Output the (X, Y) coordinate of the center of the cell containing the given text.  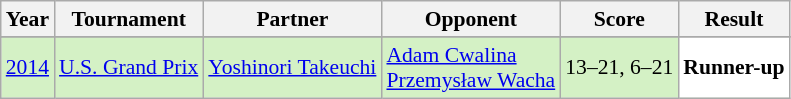
Opponent (470, 19)
Yoshinori Takeuchi (292, 68)
Score (619, 19)
Adam Cwalina Przemysław Wacha (470, 68)
Runner-up (734, 68)
13–21, 6–21 (619, 68)
Year (28, 19)
Result (734, 19)
2014 (28, 68)
U.S. Grand Prix (128, 68)
Partner (292, 19)
Tournament (128, 19)
